Find where the given text appears and provide that cell's center as (X, Y) coordinate. 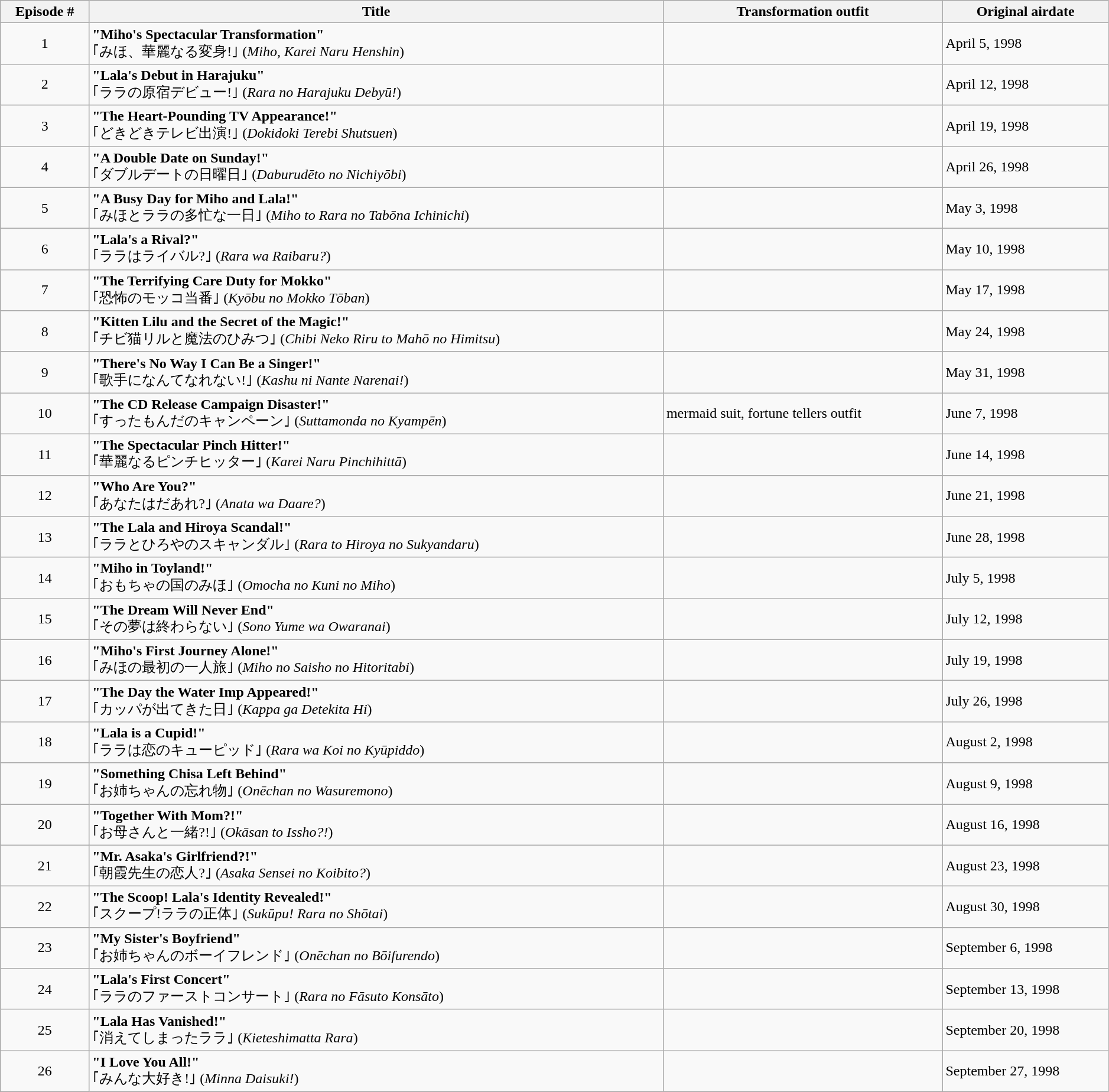
August 23, 1998 (1026, 866)
16 (45, 660)
"The Lala and Hiroya Scandal!"｢ララとひろやのスキャンダル｣ (Rara to Hiroya no Sukyandaru) (376, 537)
"The Scoop! Lala's Identity Revealed!"｢スクープ!ララの正体｣ (Sukūpu! Rara no Shōtai) (376, 907)
"The Dream Will Never End"｢その夢は終わらない｣ (Sono Yume wa Owaranai) (376, 619)
26 (45, 1071)
"The Heart-Pounding TV Appearance!"｢どきどきテレビ出演!｣ (Dokidoki Terebi Shutsuen) (376, 126)
20 (45, 824)
"Lala is a Cupid!"｢ララは恋のキューピッド｣ (Rara wa Koi no Kyūpiddo) (376, 742)
June 14, 1998 (1026, 454)
July 12, 1998 (1026, 619)
September 20, 1998 (1026, 1030)
25 (45, 1030)
June 21, 1998 (1026, 496)
9 (45, 372)
"Lala's a Rival?"｢ララはライバル?｣ (Rara wa Raibaru?) (376, 249)
1 (45, 44)
6 (45, 249)
"Together With Mom?!"｢お母さんと一緒?!｣ (Okāsan to Issho?!) (376, 824)
April 5, 1998 (1026, 44)
"Lala Has Vanished!"｢消えてしまったララ｣ (Kieteshimatta Rara) (376, 1030)
June 28, 1998 (1026, 537)
23 (45, 948)
July 19, 1998 (1026, 660)
April 19, 1998 (1026, 126)
10 (45, 414)
May 3, 1998 (1026, 208)
2 (45, 84)
22 (45, 907)
April 12, 1998 (1026, 84)
August 2, 1998 (1026, 742)
12 (45, 496)
"A Busy Day for Miho and Lala!"｢みほとララの多忙な一日｣ (Miho to Rara no Tabōna Ichinichi) (376, 208)
"Who Are You?"｢あなたはだあれ?｣ (Anata wa Daare?) (376, 496)
July 26, 1998 (1026, 701)
"My Sister's Boyfriend"｢お姉ちゃんのボーイフレンド｣ (Onēchan no Bōifurendo) (376, 948)
mermaid suit, fortune tellers outfit (802, 414)
14 (45, 578)
"Lala's Debut in Harajuku"｢ララの原宿デビュー!｣ (Rara no Harajuku Debyū!) (376, 84)
"Miho's Spectacular Transformation"｢みほ、華麗なる変身!｣ (Miho, Karei Naru Henshin) (376, 44)
17 (45, 701)
May 24, 1998 (1026, 331)
"A Double Date on Sunday!"｢ダブルデートの日曜日｣ (Daburudēto no Nichiyōbi) (376, 167)
August 30, 1998 (1026, 907)
"The Day the Water Imp Appeared!"｢カッパが出てきた日｣ (Kappa ga Detekita Hi) (376, 701)
"Kitten Lilu and the Secret of the Magic!"｢チビ猫リルと魔法のひみつ｣ (Chibi Neko Riru to Mahō no Himitsu) (376, 331)
September 27, 1998 (1026, 1071)
4 (45, 167)
"The Terrifying Care Duty for Mokko"｢恐怖のモッコ当番｣ (Kyōbu no Mokko Tōban) (376, 290)
7 (45, 290)
September 6, 1998 (1026, 948)
"Miho's First Journey Alone!"｢みほの最初の一人旅｣ (Miho no Saisho no Hitoritabi) (376, 660)
April 26, 1998 (1026, 167)
May 31, 1998 (1026, 372)
13 (45, 537)
Transformation outfit (802, 12)
"The Spectacular Pinch Hitter!"｢華麗なるピンチヒッター｣ (Karei Naru Pinchihittā) (376, 454)
"Something Chisa Left Behind"｢お姉ちゃんの忘れ物｣ (Onēchan no Wasuremono) (376, 784)
15 (45, 619)
Title (376, 12)
June 7, 1998 (1026, 414)
"The CD Release Campaign Disaster!"｢すったもんだのキャンペーン｣ (Suttamonda no Kyampēn) (376, 414)
"Miho in Toyland!"｢おもちゃの国のみほ｣ (Omocha no Kuni no Miho) (376, 578)
24 (45, 989)
"Lala's First Concert"｢ララのファーストコンサート｣ (Rara no Fāsuto Konsāto) (376, 989)
August 16, 1998 (1026, 824)
Episode # (45, 12)
19 (45, 784)
August 9, 1998 (1026, 784)
21 (45, 866)
8 (45, 331)
11 (45, 454)
"Mr. Asaka's Girlfriend?!"｢朝霞先生の恋人?｣ (Asaka Sensei no Koibito?) (376, 866)
3 (45, 126)
May 17, 1998 (1026, 290)
September 13, 1998 (1026, 989)
18 (45, 742)
5 (45, 208)
"I Love You All!"｢みんな大好き!｣ (Minna Daisuki!) (376, 1071)
July 5, 1998 (1026, 578)
"There's No Way I Can Be a Singer!"｢歌手になんてなれない!｣ (Kashu ni Nante Narenai!) (376, 372)
May 10, 1998 (1026, 249)
Original airdate (1026, 12)
